Provide the (x, y) coordinate of the cell's center where the given text is located.  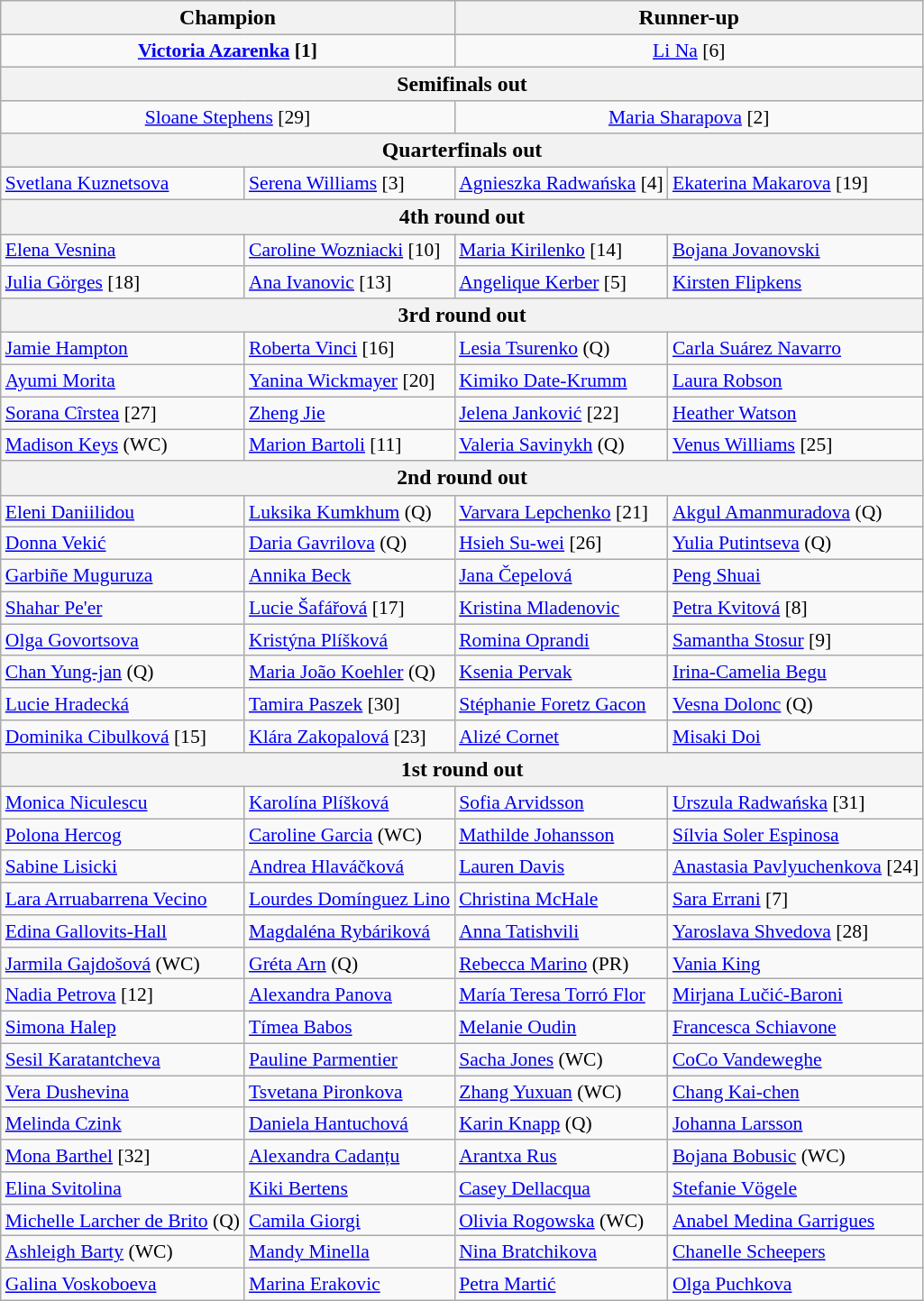
Simona Halep (123, 1028)
Alizé Cornet (561, 737)
Semifinals out (462, 85)
CoCo Vandeweghe (796, 1060)
Yulia Putintseva (Q) (796, 544)
Elina Svitolina (123, 1188)
Maria João Koehler (Q) (350, 673)
Kiki Bertens (350, 1188)
Angelique Kerber [5] (561, 283)
Sara Errani [7] (796, 899)
Annika Beck (350, 576)
Klára Zakopalová [23] (350, 737)
Caroline Wozniacki [10] (350, 251)
Stefanie Vögele (796, 1188)
Jelena Janković [22] (561, 413)
Jarmila Gajdošová (WC) (123, 964)
Ekaterina Makarova [19] (796, 184)
Camila Giorgi (350, 1221)
Maria Kirilenko [14] (561, 251)
Marion Bartoli [11] (350, 445)
Peng Shuai (796, 576)
4th round out (462, 217)
Romina Oprandi (561, 640)
Arantxa Rus (561, 1156)
Caroline Garcia (WC) (350, 835)
Francesca Schiavone (796, 1028)
Marina Erakovic (350, 1285)
Roberta Vinci [16] (350, 349)
Ana Ivanovic [13] (350, 283)
Sílvia Soler Espinosa (796, 835)
3rd round out (462, 316)
Varvara Lepchenko [21] (561, 512)
Champion (227, 18)
Irina-Camelia Begu (796, 673)
Chan Yung-jan (Q) (123, 673)
Quarterfinals out (462, 151)
Donna Vekić (123, 544)
Dominika Cibulková [15] (123, 737)
Carla Suárez Navarro (796, 349)
Sesil Karatantcheva (123, 1060)
Heather Watson (796, 413)
Victoria Azarenka [1] (227, 51)
Sabine Lisicki (123, 867)
Mona Barthel [32] (123, 1156)
Tsvetana Pironkova (350, 1092)
Alexandra Cadanțu (350, 1156)
Zhang Yuxuan (WC) (561, 1092)
Yanina Wickmayer [20] (350, 381)
Olga Puchkova (796, 1285)
Madison Keys (WC) (123, 445)
Laura Robson (796, 381)
Chanelle Scheepers (796, 1252)
Tímea Babos (350, 1028)
Li Na [6] (689, 51)
Mathilde Johansson (561, 835)
Eleni Daniilidou (123, 512)
Daniela Hantuchová (350, 1124)
Gréta Arn (Q) (350, 964)
Jana Čepelová (561, 576)
Mirjana Lučić-Baroni (796, 995)
2nd round out (462, 479)
Karolína Plíšková (350, 803)
Polona Hercog (123, 835)
Anabel Medina Garrigues (796, 1221)
Ksenia Pervak (561, 673)
Luksika Kumkhum (Q) (350, 512)
Vesna Dolonc (Q) (796, 704)
Stéphanie Foretz Gacon (561, 704)
1st round out (462, 770)
Misaki Doi (796, 737)
Chang Kai-chen (796, 1092)
Shahar Pe'er (123, 608)
Michelle Larcher de Brito (Q) (123, 1221)
Hsieh Su-wei [26] (561, 544)
Christina McHale (561, 899)
Zheng Jie (350, 413)
Svetlana Kuznetsova (123, 184)
Pauline Parmentier (350, 1060)
Elena Vesnina (123, 251)
Olivia Rogowska (WC) (561, 1221)
Agnieszka Radwańska [4] (561, 184)
Sacha Jones (WC) (561, 1060)
Melanie Oudin (561, 1028)
Samantha Stosur [9] (796, 640)
Venus Williams [25] (796, 445)
Galina Voskoboeva (123, 1285)
Kirsten Flipkens (796, 283)
Vera Dushevina (123, 1092)
Julia Görges [18] (123, 283)
Daria Gavrilova (Q) (350, 544)
Ashleigh Barty (WC) (123, 1252)
Monica Niculescu (123, 803)
Edina Gallovits-Hall (123, 931)
Rebecca Marino (PR) (561, 964)
Maria Sharapova [2] (689, 118)
Bojana Bobusic (WC) (796, 1156)
Sorana Cîrstea [27] (123, 413)
Vania King (796, 964)
Petra Martić (561, 1285)
María Teresa Torró Flor (561, 995)
Anna Tatishvili (561, 931)
Mandy Minella (350, 1252)
Garbiñe Muguruza (123, 576)
Ayumi Morita (123, 381)
Melinda Czink (123, 1124)
Lesia Tsurenko (Q) (561, 349)
Kristýna Plíšková (350, 640)
Andrea Hlaváčková (350, 867)
Akgul Amanmuradova (Q) (796, 512)
Tamira Paszek [30] (350, 704)
Magdaléna Rybáriková (350, 931)
Lucie Hradecká (123, 704)
Petra Kvitová [8] (796, 608)
Bojana Jovanovski (796, 251)
Serena Williams [3] (350, 184)
Alexandra Panova (350, 995)
Kristina Mladenovic (561, 608)
Karin Knapp (Q) (561, 1124)
Yaroslava Shvedova [28] (796, 931)
Jamie Hampton (123, 349)
Johanna Larsson (796, 1124)
Urszula Radwańska [31] (796, 803)
Nadia Petrova [12] (123, 995)
Lara Arruabarrena Vecino (123, 899)
Lauren Davis (561, 867)
Runner-up (689, 18)
Sofia Arvidsson (561, 803)
Lucie Šafářová [17] (350, 608)
Casey Dellacqua (561, 1188)
Kimiko Date-Krumm (561, 381)
Lourdes Domínguez Lino (350, 899)
Anastasia Pavlyuchenkova [24] (796, 867)
Nina Bratchikova (561, 1252)
Olga Govortsova (123, 640)
Sloane Stephens [29] (227, 118)
Valeria Savinykh (Q) (561, 445)
